Return [X, Y] of the center of cell containing provided text 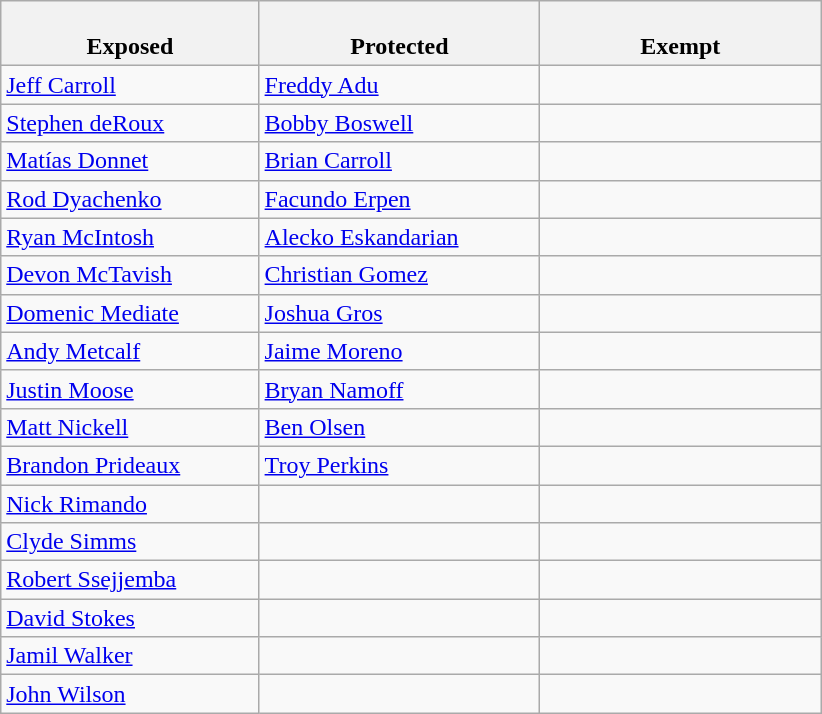
Christian Gomez [400, 275]
Robert Ssejjemba [130, 580]
Andy Metcalf [130, 351]
John Wilson [130, 694]
Ben Olsen [400, 427]
Stephen deRoux [130, 123]
Jaime Moreno [400, 351]
Bobby Boswell [400, 123]
Justin Moose [130, 389]
Brandon Prideaux [130, 465]
Alecko Eskandarian [400, 237]
Domenic Mediate [130, 313]
Brian Carroll [400, 161]
Facundo Erpen [400, 199]
Protected [400, 34]
Freddy Adu [400, 85]
Troy Perkins [400, 465]
Joshua Gros [400, 313]
Jamil Walker [130, 656]
Bryan Namoff [400, 389]
Nick Rimando [130, 503]
Exempt [680, 34]
Matías Donnet [130, 161]
Ryan McIntosh [130, 237]
Exposed [130, 34]
Matt Nickell [130, 427]
Rod Dyachenko [130, 199]
David Stokes [130, 618]
Jeff Carroll [130, 85]
Clyde Simms [130, 542]
Devon McTavish [130, 275]
